Scan for the cell matching the given text and deliver its (x, y) coordinate at center. 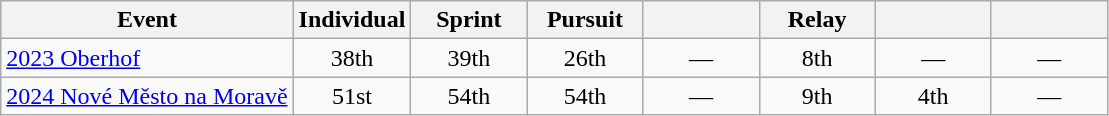
8th (817, 58)
2024 Nové Město na Moravě (147, 96)
39th (469, 58)
Individual (352, 20)
Event (147, 20)
26th (585, 58)
Sprint (469, 20)
Pursuit (585, 20)
51st (352, 96)
9th (817, 96)
4th (933, 96)
Relay (817, 20)
2023 Oberhof (147, 58)
38th (352, 58)
